Locate the cell with the specified text and output its (x, y) center coordinate. 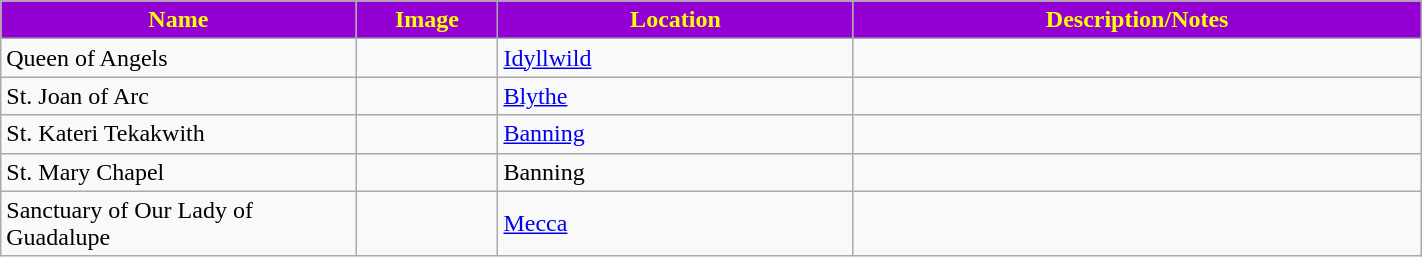
St. Kateri Tekakwith (178, 134)
Description/Notes (1137, 20)
Name (178, 20)
Mecca (676, 224)
Idyllwild (676, 58)
Location (676, 20)
Queen of Angels (178, 58)
Sanctuary of Our Lady of Guadalupe (178, 224)
St. Mary Chapel (178, 172)
Image (427, 20)
Blythe (676, 96)
St. Joan of Arc (178, 96)
